Scan for the cell matching the given text and deliver its [X, Y] coordinate at center. 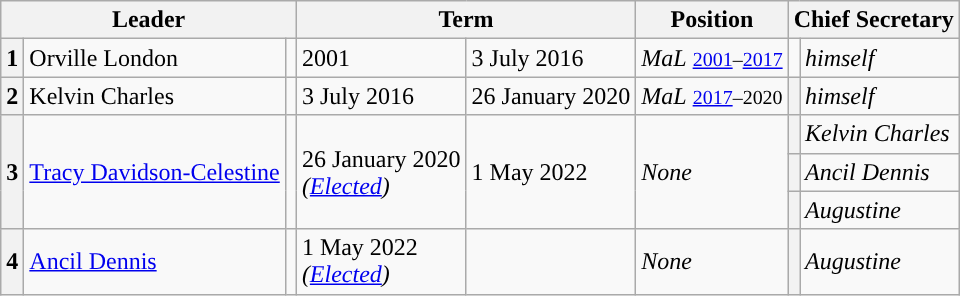
2 [12, 96]
4 [12, 262]
MaL 2017–2020 [712, 96]
Tracy Davidson-Celestine [154, 172]
3 [12, 172]
26 January 2020 [551, 96]
Chief Secretary [874, 20]
1 May 2022 [551, 172]
1 May 2022(Elected) [381, 262]
Leader [149, 20]
2001 [381, 58]
Position [712, 20]
MaL 2001–2017 [712, 58]
Orville London [154, 58]
26 January 2020(Elected) [381, 172]
Term [466, 20]
1 [12, 58]
